Scan for the cell matching the given text and deliver its (X, Y) coordinate at center. 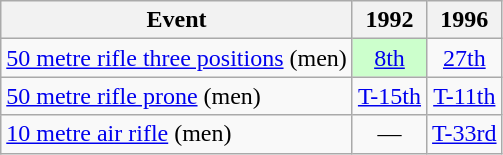
T-11th (465, 96)
8th (389, 58)
T-33rd (465, 134)
1992 (389, 20)
27th (465, 58)
— (389, 134)
50 metre rifle three positions (men) (177, 58)
T-15th (389, 96)
1996 (465, 20)
10 metre air rifle (men) (177, 134)
50 metre rifle prone (men) (177, 96)
Event (177, 20)
